Scan for the cell matching the given text and deliver its [X, Y] coordinate at center. 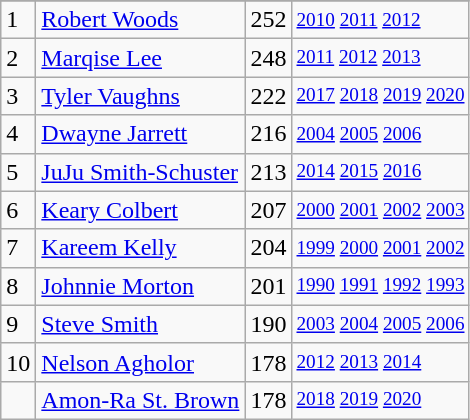
3 [18, 96]
213 [268, 172]
Amon-Ra St. Brown [140, 400]
7 [18, 248]
2011 2012 2013 [380, 58]
Johnnie Morton [140, 286]
8 [18, 286]
216 [268, 134]
Robert Woods [140, 20]
Tyler Vaughns [140, 96]
207 [268, 210]
Marqise Lee [140, 58]
2017 2018 2019 2020 [380, 96]
2012 2013 2014 [380, 362]
1 [18, 20]
2000 2001 2002 2003 [380, 210]
1990 1991 1992 1993 [380, 286]
2003 2004 2005 2006 [380, 324]
2004 2005 2006 [380, 134]
2014 2015 2016 [380, 172]
2 [18, 58]
Steve Smith [140, 324]
JuJu Smith-Schuster [140, 172]
5 [18, 172]
222 [268, 96]
190 [268, 324]
252 [268, 20]
9 [18, 324]
2018 2019 2020 [380, 400]
248 [268, 58]
Dwayne Jarrett [140, 134]
Kareem Kelly [140, 248]
2010 2011 2012 [380, 20]
201 [268, 286]
4 [18, 134]
1999 2000 2001 2002 [380, 248]
6 [18, 210]
Nelson Agholor [140, 362]
Keary Colbert [140, 210]
10 [18, 362]
204 [268, 248]
